From the cell containing the given text, extract its center point as [x, y] coordinate. 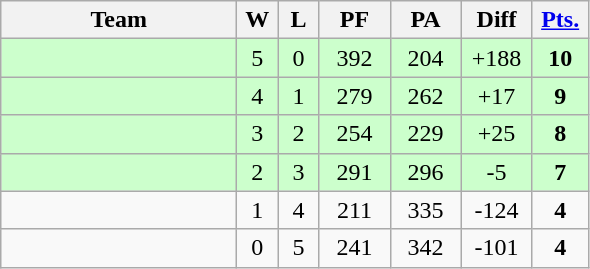
342 [426, 248]
-124 [496, 210]
335 [426, 210]
291 [354, 172]
211 [354, 210]
+188 [496, 58]
-101 [496, 248]
241 [354, 248]
9 [560, 96]
8 [560, 134]
Team [119, 20]
+17 [496, 96]
229 [426, 134]
Diff [496, 20]
W [258, 20]
392 [354, 58]
296 [426, 172]
+25 [496, 134]
10 [560, 58]
PF [354, 20]
262 [426, 96]
PA [426, 20]
204 [426, 58]
L [298, 20]
254 [354, 134]
7 [560, 172]
Pts. [560, 20]
-5 [496, 172]
279 [354, 96]
